Locate the cell with the specified text and output its (x, y) center coordinate. 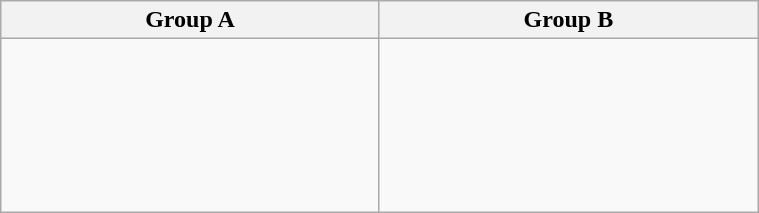
Group A (190, 20)
Group B (568, 20)
